Pinpoint the cell where the given text exists, returning its [X, Y] midpoint coordinate. 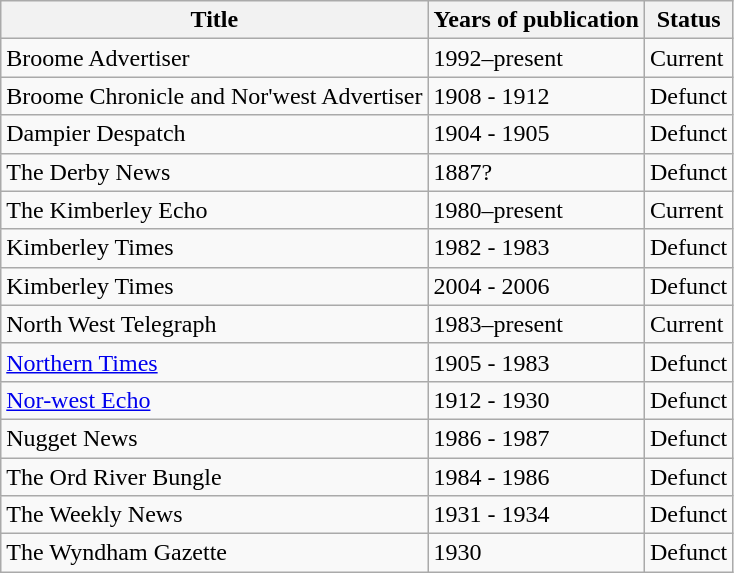
1992–present [536, 58]
Nor-west Echo [214, 400]
1912 - 1930 [536, 400]
The Kimberley Echo [214, 210]
1982 - 1983 [536, 248]
1980–present [536, 210]
1931 - 1934 [536, 515]
Dampier Despatch [214, 134]
The Weekly News [214, 515]
1887? [536, 172]
2004 - 2006 [536, 286]
Broome Advertiser [214, 58]
1984 - 1986 [536, 477]
Nugget News [214, 438]
The Derby News [214, 172]
Title [214, 20]
1905 - 1983 [536, 362]
Broome Chronicle and Nor'west Advertiser [214, 96]
1908 - 1912 [536, 96]
1904 - 1905 [536, 134]
Northern Times [214, 362]
Years of publication [536, 20]
1930 [536, 553]
1986 - 1987 [536, 438]
1983–present [536, 324]
Status [688, 20]
The Wyndham Gazette [214, 553]
The Ord River Bungle [214, 477]
North West Telegraph [214, 324]
